Return the (x, y) coordinate for the center point of the cell that contains the specified text.  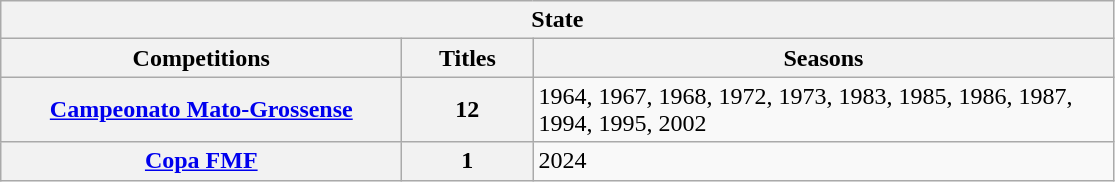
1964, 1967, 1968, 1972, 1973, 1983, 1985, 1986, 1987, 1994, 1995, 2002 (824, 110)
Competitions (202, 58)
State (558, 20)
12 (468, 110)
2024 (824, 161)
Copa FMF (202, 161)
1 (468, 161)
Seasons (824, 58)
Campeonato Mato-Grossense (202, 110)
Titles (468, 58)
